Extract the (x, y) coordinate from the center of the cell holding the provided text.  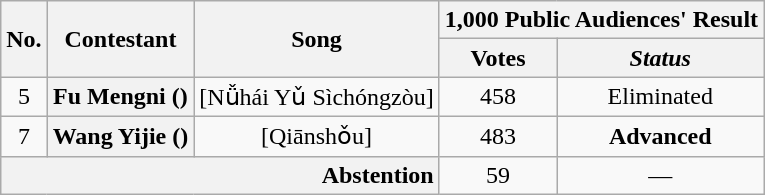
[Nǚhái Yǔ Sìchóngzòu] (316, 97)
Eliminated (660, 97)
Wang Yijie () (120, 136)
458 (498, 97)
No. (24, 39)
5 (24, 97)
Song (316, 39)
Contestant (120, 39)
Advanced (660, 136)
Votes (498, 58)
Fu Mengni () (120, 97)
— (660, 175)
59 (498, 175)
[Qiānshǒu] (316, 136)
7 (24, 136)
Status (660, 58)
483 (498, 136)
Abstention (220, 175)
1,000 Public Audiences' Result (601, 20)
